Output the [X, Y] coordinate of the center of the cell containing the given text.  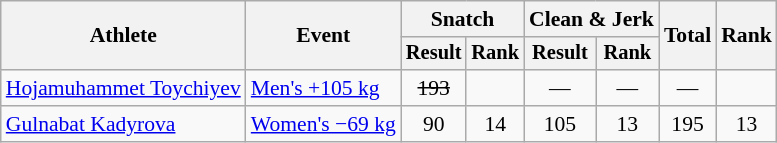
193 [434, 88]
Gulnabat Kadyrova [124, 124]
Snatch [462, 19]
Total [688, 36]
Athlete [124, 36]
Hojamuhammet Toychiyev [124, 88]
14 [495, 124]
105 [560, 124]
Women's −69 kg [324, 124]
Men's +105 kg [324, 88]
90 [434, 124]
Event [324, 36]
195 [688, 124]
Clean & Jerk [592, 19]
